Scan for the cell matching the given text and deliver its [x, y] coordinate at center. 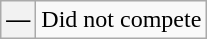
Did not compete [122, 20]
— [18, 20]
